Find where the given text appears and provide that cell's center as [x, y] coordinate. 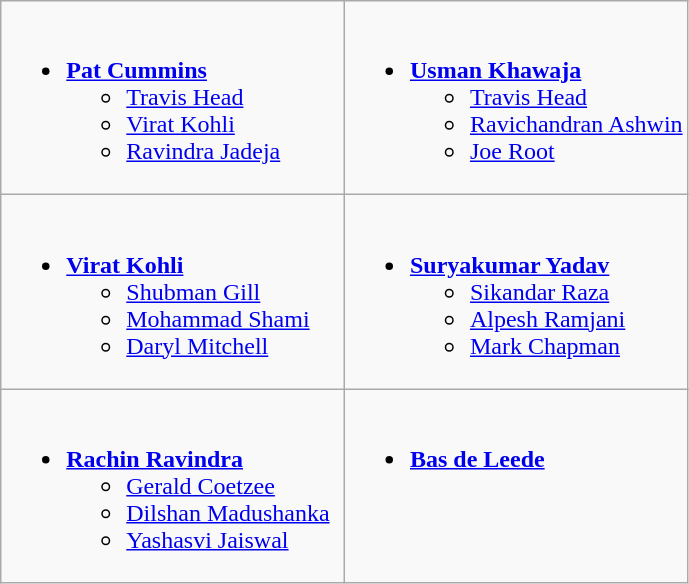
Pat Cummins Travis Head Virat Kohli Ravindra Jadeja [173, 98]
Suryakumar Yadav Sikandar Raza Alpesh Ramjani Mark Chapman [516, 292]
Rachin Ravindra Gerald Coetzee Dilshan Madushanka Yashasvi Jaiswal [173, 486]
Bas de Leede [516, 486]
Usman Khawaja Travis Head Ravichandran Ashwin Joe Root [516, 98]
Virat Kohli Shubman Gill Mohammad Shami Daryl Mitchell [173, 292]
